Determine the [X, Y] coordinate at the center of the cell enclosing the given text.  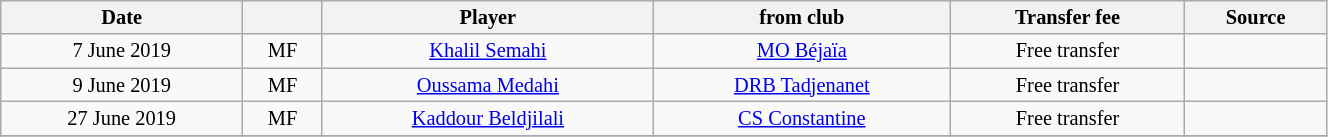
Player [488, 17]
CS Constantine [802, 118]
DRB Tadjenanet [802, 85]
Transfer fee [1067, 17]
27 June 2019 [122, 118]
from club [802, 17]
Oussama Medahi [488, 85]
Kaddour Beldjilali [488, 118]
Date [122, 17]
MO Béjaïa [802, 51]
9 June 2019 [122, 85]
7 June 2019 [122, 51]
Khalil Semahi [488, 51]
Source [1256, 17]
